Output the (x, y) coordinate of the center of the cell containing the given text.  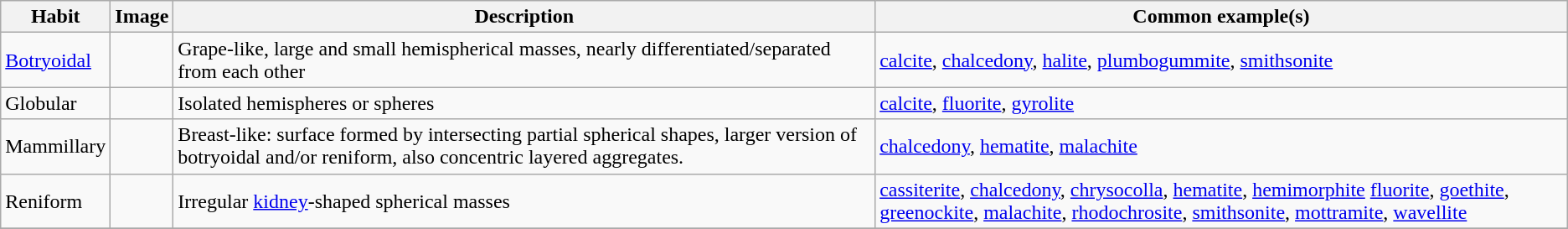
Botryoidal (55, 60)
chalcedony, hematite, malachite (1221, 146)
calcite, fluorite, gyrolite (1221, 103)
Grape-like, large and small hemispherical masses, nearly differentiated/separated from each other (524, 60)
Description (524, 17)
Irregular kidney-shaped spherical masses (524, 201)
Image (142, 17)
Common example(s) (1221, 17)
Reniform (55, 201)
Globular (55, 103)
Habit (55, 17)
Mammillary (55, 146)
calcite, chalcedony, halite, plumbogummite, smithsonite (1221, 60)
Isolated hemispheres or spheres (524, 103)
